Identify which cell holds the provided text, then report its [x, y] central coordinate. 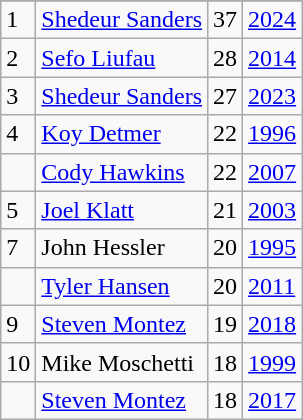
21 [226, 210]
1995 [272, 248]
10 [18, 362]
2014 [272, 58]
1 [18, 20]
John Hessler [122, 248]
28 [226, 58]
37 [226, 20]
9 [18, 324]
2 [18, 58]
3 [18, 96]
2017 [272, 400]
19 [226, 324]
2018 [272, 324]
4 [18, 134]
2007 [272, 172]
Sefo Liufau [122, 58]
Mike Moschetti [122, 362]
1996 [272, 134]
2003 [272, 210]
Cody Hawkins [122, 172]
Koy Detmer [122, 134]
2011 [272, 286]
1999 [272, 362]
2024 [272, 20]
5 [18, 210]
7 [18, 248]
2023 [272, 96]
Tyler Hansen [122, 286]
27 [226, 96]
Joel Klatt [122, 210]
